Search for the cell housing the specified text and yield its (x, y) center coordinate. 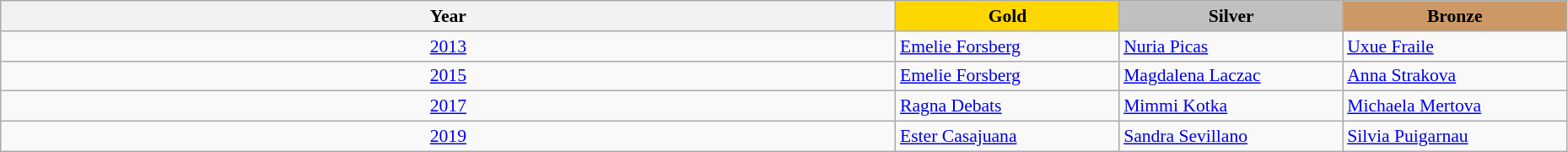
Michaela Mertova (1454, 106)
2013 (449, 46)
Ragna Debats (1007, 106)
Sandra Sevillano (1231, 137)
2019 (449, 137)
Uxue Fraile (1454, 46)
2017 (449, 106)
Mimmi Kotka (1231, 106)
Bronze (1454, 16)
Nuria Picas (1231, 46)
Silvia Puigarnau (1454, 137)
Magdalena Laczac (1231, 76)
Gold (1007, 16)
2015 (449, 76)
Ester Casajuana (1007, 137)
Silver (1231, 16)
Year (449, 16)
Anna Strakova (1454, 76)
